Find where the given text appears and provide that cell's center as (x, y) coordinate. 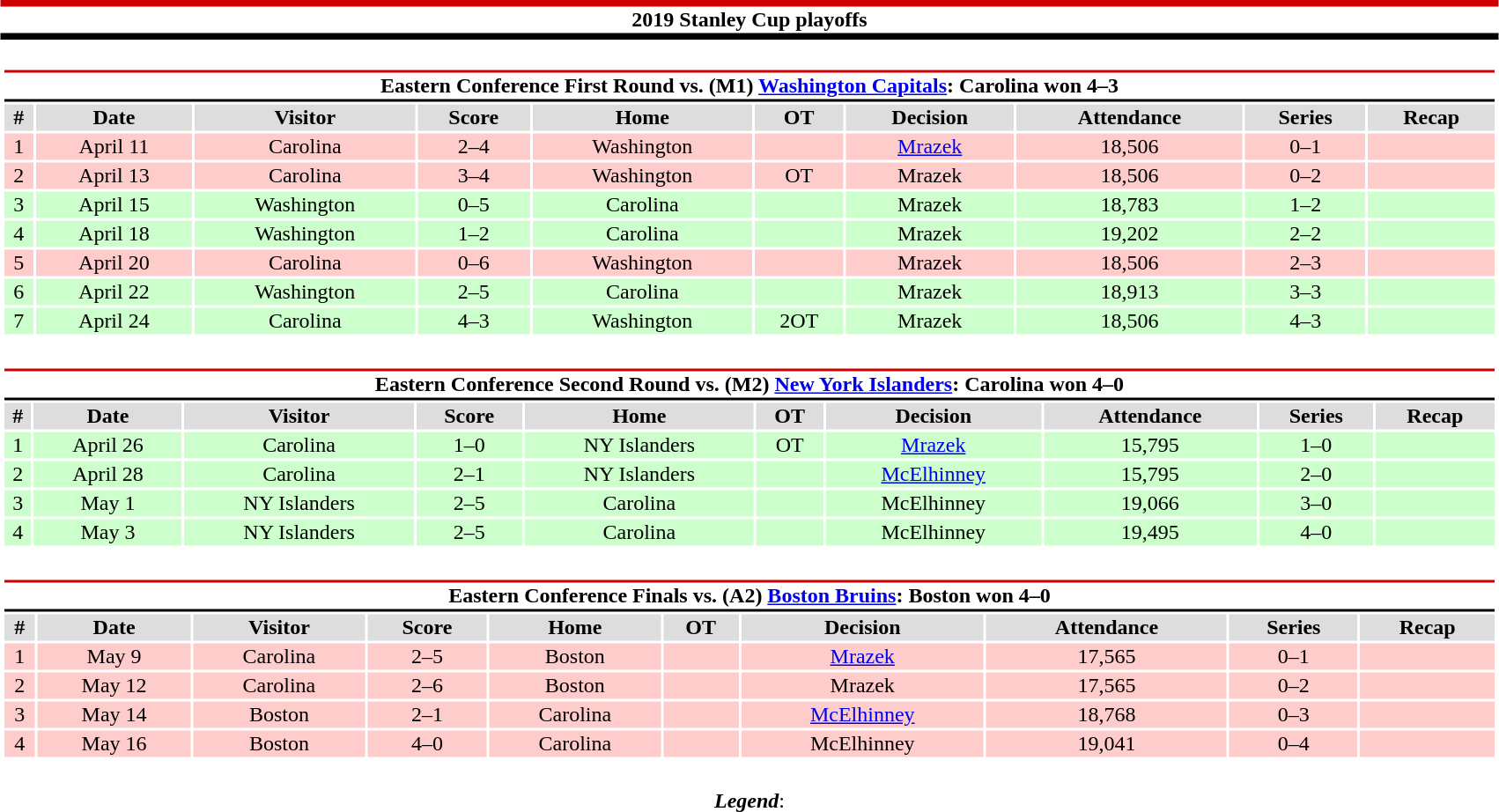
May 16 (114, 744)
May 12 (114, 686)
7 (18, 321)
18,783 (1129, 205)
5 (18, 263)
Eastern Conference Finals vs. (A2) Boston Bruins: Boston won 4–0 (749, 595)
19,202 (1129, 233)
Eastern Conference First Round vs. (M1) Washington Capitals: Carolina won 4–3 (749, 86)
0–5 (474, 205)
2–3 (1305, 263)
19,066 (1150, 503)
6 (18, 292)
April 24 (114, 321)
0–6 (474, 263)
2–4 (474, 147)
May 3 (107, 533)
3–4 (474, 175)
3–3 (1305, 292)
May 1 (107, 503)
April 11 (114, 147)
April 22 (114, 292)
Eastern Conference Second Round vs. (M2) New York Islanders: Carolina won 4–0 (749, 384)
April 28 (107, 475)
18,913 (1129, 292)
April 20 (114, 263)
19,041 (1106, 744)
0–4 (1294, 744)
2–2 (1305, 233)
May 14 (114, 714)
0–3 (1294, 714)
18,768 (1106, 714)
April 26 (107, 445)
2019 Stanley Cup playoffs (749, 19)
2OT (799, 321)
May 9 (114, 656)
2–0 (1316, 475)
April 13 (114, 175)
2–6 (427, 686)
19,495 (1150, 533)
3–0 (1316, 503)
April 18 (114, 233)
April 15 (114, 205)
